From the cell containing the given text, extract its center point as [X, Y] coordinate. 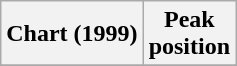
Peakposition [189, 34]
Chart (1999) [72, 34]
